Identify which cell holds the provided text, then report its (X, Y) central coordinate. 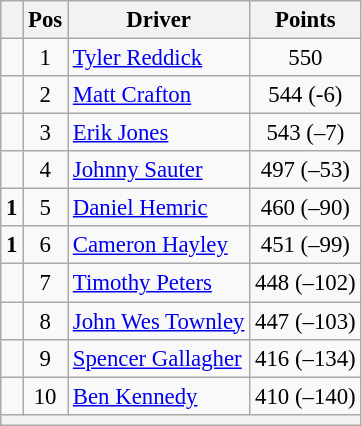
Ben Kennedy (159, 396)
6 (46, 245)
Matt Crafton (159, 95)
10 (46, 396)
8 (46, 321)
451 (–99) (306, 245)
550 (306, 58)
9 (46, 358)
544 (-6) (306, 95)
Timothy Peters (159, 283)
John Wes Townley (159, 321)
497 (–53) (306, 170)
Erik Jones (159, 133)
416 (–134) (306, 358)
543 (–7) (306, 133)
448 (–102) (306, 283)
Tyler Reddick (159, 58)
Driver (159, 20)
Daniel Hemric (159, 208)
410 (–140) (306, 396)
Johnny Sauter (159, 170)
Points (306, 20)
Pos (46, 20)
447 (–103) (306, 321)
4 (46, 170)
460 (–90) (306, 208)
3 (46, 133)
5 (46, 208)
Cameron Hayley (159, 245)
7 (46, 283)
2 (46, 95)
Spencer Gallagher (159, 358)
